Capture the cell that displays the provided text and extract its (X, Y) central coordinate. 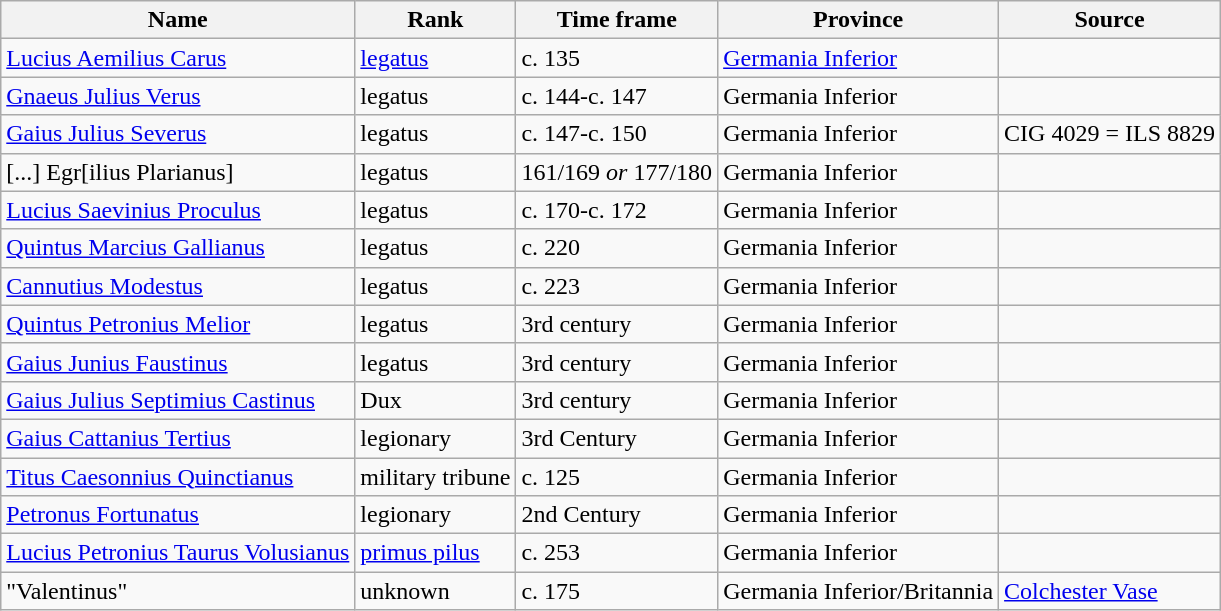
military tribune (436, 477)
Lucius Petronius Taurus Volusianus (178, 553)
161/169 or 177/180 (617, 172)
c. 144-c. 147 (617, 96)
c. 135 (617, 58)
c. 125 (617, 477)
c. 147-c. 150 (617, 134)
Gaius Junius Faustinus (178, 362)
Source (1110, 20)
Germania Inferior/Britannia (858, 591)
Rank (436, 20)
Titus Caesonnius Quinctianus (178, 477)
Dux (436, 400)
Time frame (617, 20)
c. 170-c. 172 (617, 210)
"Valentinus" (178, 591)
[...] Egr[ilius Plarianus] (178, 172)
Province (858, 20)
Quintus Marcius Gallianus (178, 248)
2nd Century (617, 515)
3rd Century (617, 438)
Lucius Aemilius Carus (178, 58)
Gaius Julius Severus (178, 134)
Gaius Julius Septimius Castinus (178, 400)
Name (178, 20)
c. 220 (617, 248)
Petronus Fortunatus (178, 515)
CIG 4029 = ILS 8829 (1110, 134)
Lucius Saevinius Proculus (178, 210)
c. 253 (617, 553)
Quintus Petronius Melior (178, 324)
unknown (436, 591)
c. 223 (617, 286)
Gnaeus Julius Verus (178, 96)
Gaius Cattanius Tertius (178, 438)
Colchester Vase (1110, 591)
primus pilus (436, 553)
Cannutius Modestus (178, 286)
c. 175 (617, 591)
